Identify which cell holds the provided text, then report its (x, y) central coordinate. 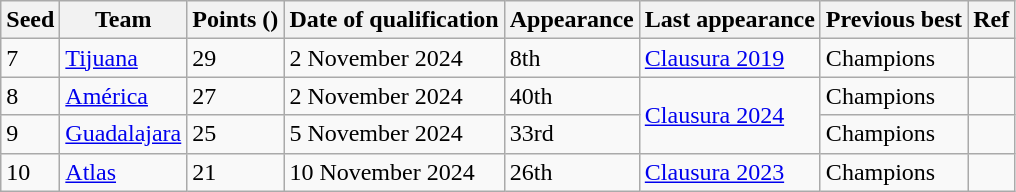
29 (236, 58)
Previous best (894, 20)
21 (236, 172)
8 (30, 96)
Clausura 2024 (730, 115)
Clausura 2019 (730, 58)
Appearance (572, 20)
Atlas (124, 172)
10 (30, 172)
Guadalajara (124, 134)
25 (236, 134)
7 (30, 58)
9 (30, 134)
Seed (30, 20)
Date of qualification (394, 20)
27 (236, 96)
Ref (992, 20)
Clausura 2023 (730, 172)
33rd (572, 134)
40th (572, 96)
Last appearance (730, 20)
10 November 2024 (394, 172)
Team (124, 20)
8th (572, 58)
Tijuana (124, 58)
26th (572, 172)
Points () (236, 20)
5 November 2024 (394, 134)
América (124, 96)
